Locate the cell with the specified text and output its [x, y] center coordinate. 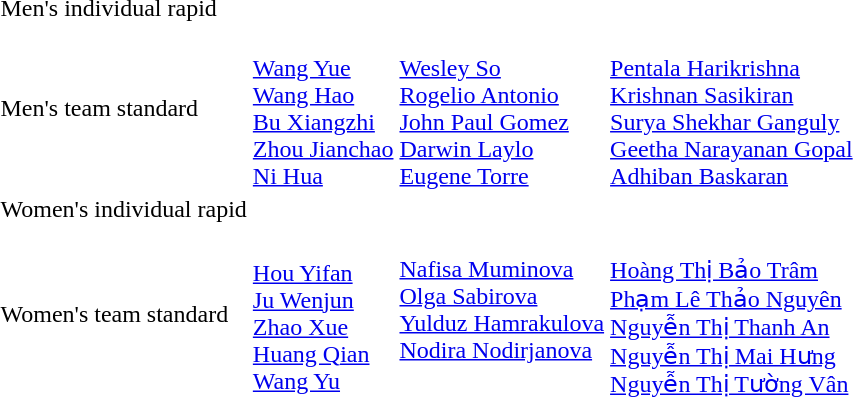
Wang YueWang HaoBu XiangzhiZhou JianchaoNi Hua [323, 108]
Wesley SoRogelio AntonioJohn Paul GomezDarwin LayloEugene Torre [502, 108]
